For the text-containing cell, return its midpoint in [X, Y] coordinate format. 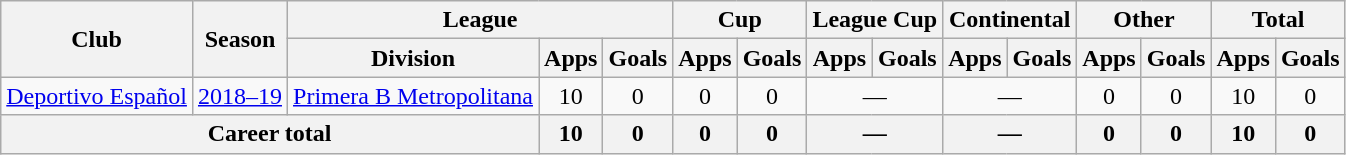
Club [97, 39]
Division [414, 58]
Career total [270, 134]
Other [1144, 20]
2018–19 [240, 96]
Continental [1010, 20]
Deportivo Español [97, 96]
Primera B Metropolitana [414, 96]
Total [1278, 20]
League Cup [875, 20]
Cup [740, 20]
Season [240, 39]
League [480, 20]
